Return (x, y) of the center of cell containing provided text 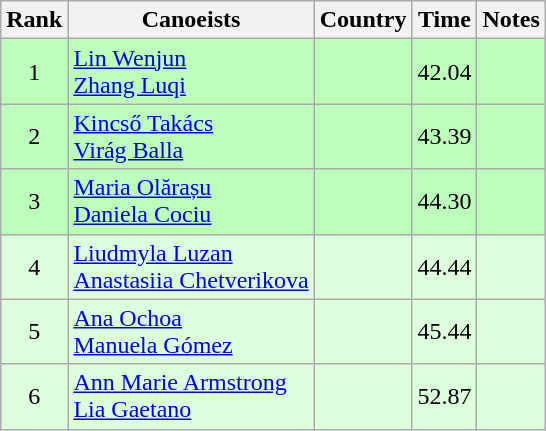
Rank (34, 20)
2 (34, 136)
Lin WenjunZhang Luqi (191, 72)
44.44 (444, 266)
Maria OlărașuDaniela Cociu (191, 202)
4 (34, 266)
Notes (511, 20)
Canoeists (191, 20)
43.39 (444, 136)
44.30 (444, 202)
Ann Marie ArmstrongLia Gaetano (191, 396)
Kincső TakácsVirág Balla (191, 136)
Country (363, 20)
1 (34, 72)
Ana OchoaManuela Gómez (191, 332)
52.87 (444, 396)
5 (34, 332)
6 (34, 396)
3 (34, 202)
42.04 (444, 72)
Time (444, 20)
Liudmyla LuzanAnastasiia Chetverikova (191, 266)
45.44 (444, 332)
